Detect which cell encompasses the target text, then output its (X, Y) center coordinate. 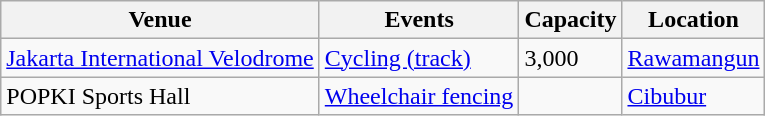
Cycling (track) (419, 58)
Jakarta International Velodrome (160, 58)
3,000 (570, 58)
Capacity (570, 20)
Events (419, 20)
Cibubur (694, 96)
POPKI Sports Hall (160, 96)
Location (694, 20)
Venue (160, 20)
Wheelchair fencing (419, 96)
Rawamangun (694, 58)
